Search for the cell housing the specified text and yield its [X, Y] center coordinate. 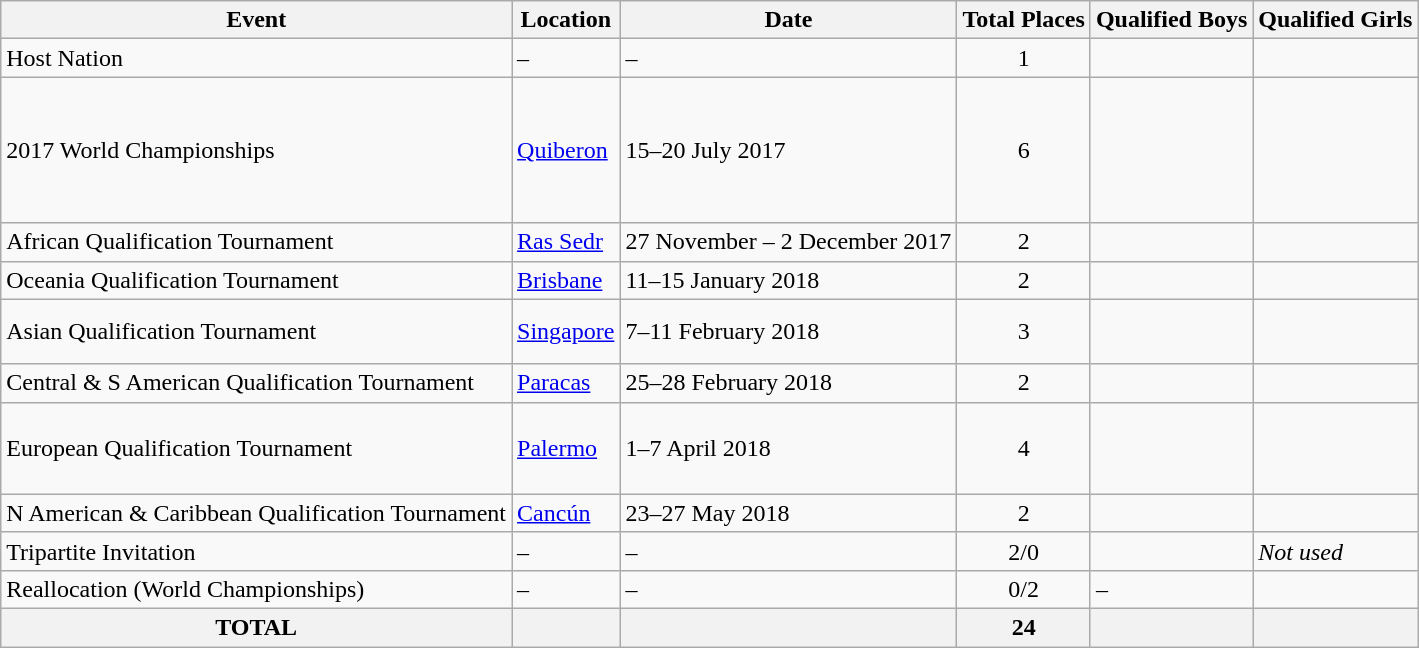
Ras Sedr [566, 242]
Event [256, 20]
Qualified Girls [1336, 20]
4 [1024, 448]
2/0 [1024, 551]
0/2 [1024, 589]
Singapore [566, 332]
Asian Qualification Tournament [256, 332]
6 [1024, 150]
TOTAL [256, 627]
European Qualification Tournament [256, 448]
15–20 July 2017 [788, 150]
Qualified Boys [1171, 20]
27 November – 2 December 2017 [788, 242]
Total Places [1024, 20]
Paracas [566, 383]
2017 World Championships [256, 150]
3 [1024, 332]
Host Nation [256, 58]
Date [788, 20]
23–27 May 2018 [788, 513]
11–15 January 2018 [788, 280]
Brisbane [566, 280]
Central & S American Qualification Tournament [256, 383]
Not used [1336, 551]
Quiberon [566, 150]
African Qualification Tournament [256, 242]
Tripartite Invitation [256, 551]
Palermo [566, 448]
Oceania Qualification Tournament [256, 280]
24 [1024, 627]
1–7 April 2018 [788, 448]
Reallocation (World Championships) [256, 589]
Cancún [566, 513]
Location [566, 20]
25–28 February 2018 [788, 383]
1 [1024, 58]
7–11 February 2018 [788, 332]
N American & Caribbean Qualification Tournament [256, 513]
